For the text-containing cell, return its midpoint in (X, Y) coordinate format. 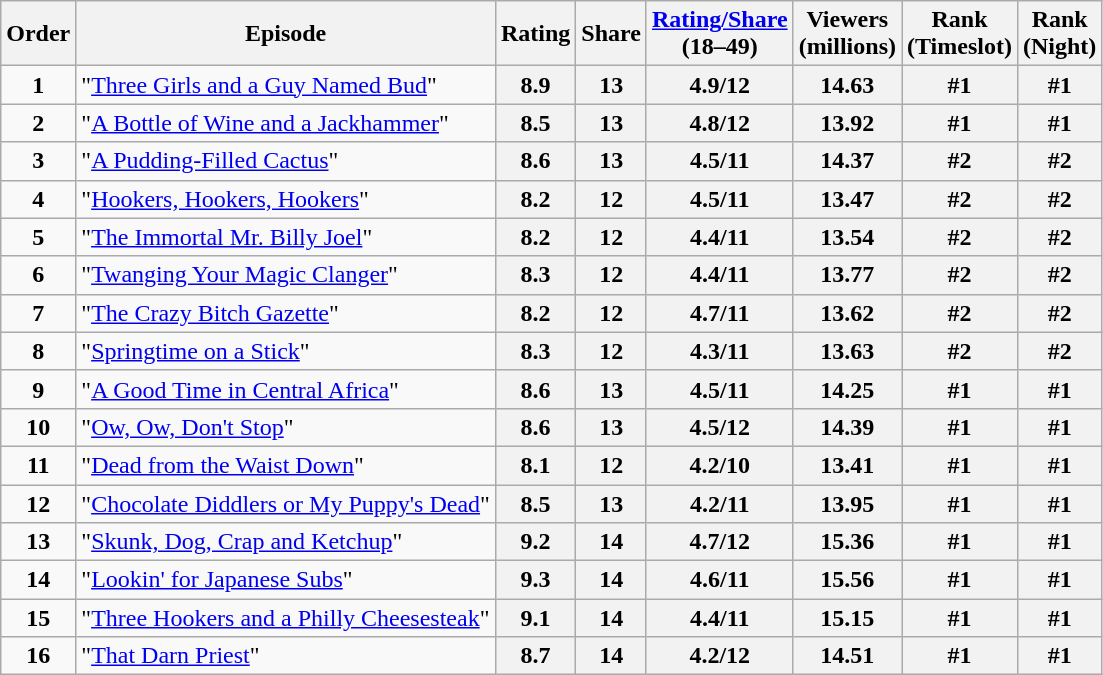
"The Crazy Bitch Gazette" (286, 313)
13.77 (847, 275)
16 (38, 656)
Rank(Timeslot) (960, 34)
Viewers(millions) (847, 34)
6 (38, 275)
7 (38, 313)
"A Good Time in Central Africa" (286, 389)
14.39 (847, 427)
10 (38, 427)
"Dead from the Waist Down" (286, 465)
15.15 (847, 618)
5 (38, 237)
Episode (286, 34)
"Hookers, Hookers, Hookers" (286, 199)
"Lookin' for Japanese Subs" (286, 580)
4.8/12 (720, 123)
9 (38, 389)
4.7/12 (720, 542)
Order (38, 34)
13.63 (847, 351)
13.62 (847, 313)
15.56 (847, 580)
4.3/11 (720, 351)
14.63 (847, 85)
Rating (535, 34)
8.1 (535, 465)
4.2/11 (720, 503)
9.2 (535, 542)
"Chocolate Diddlers or My Puppy's Dead" (286, 503)
8.7 (535, 656)
"A Pudding-Filled Cactus" (286, 161)
4.5/12 (720, 427)
9.1 (535, 618)
11 (38, 465)
"Three Hookers and a Philly Cheesesteak" (286, 618)
"Skunk, Dog, Crap and Ketchup" (286, 542)
4.2/10 (720, 465)
9.3 (535, 580)
13.54 (847, 237)
14.51 (847, 656)
13.47 (847, 199)
15.36 (847, 542)
3 (38, 161)
"Twanging Your Magic Clanger" (286, 275)
8.9 (535, 85)
Share (612, 34)
14.37 (847, 161)
8 (38, 351)
4.2/12 (720, 656)
"The Immortal Mr. Billy Joel" (286, 237)
14.25 (847, 389)
13.95 (847, 503)
"Three Girls and a Guy Named Bud" (286, 85)
Rating/Share(18–49) (720, 34)
4.7/11 (720, 313)
2 (38, 123)
"Springtime on a Stick" (286, 351)
"That Darn Priest" (286, 656)
13.41 (847, 465)
4.9/12 (720, 85)
15 (38, 618)
13.92 (847, 123)
"A Bottle of Wine and a Jackhammer" (286, 123)
"Ow, Ow, Don't Stop" (286, 427)
Rank(Night) (1059, 34)
4.6/11 (720, 580)
1 (38, 85)
4 (38, 199)
